Provide the [x, y] coordinate of the cell's center where the given text is located.  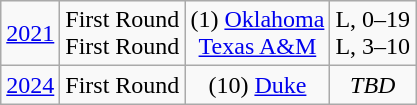
2021 [30, 34]
TBD [373, 85]
L, 0–19 L, 3–10 [373, 34]
(10) Duke [258, 85]
First Round First Round [122, 34]
(1) Oklahoma Texas A&M [258, 34]
2024 [30, 85]
First Round [122, 85]
